Scan for the cell matching the given text and deliver its [x, y] coordinate at center. 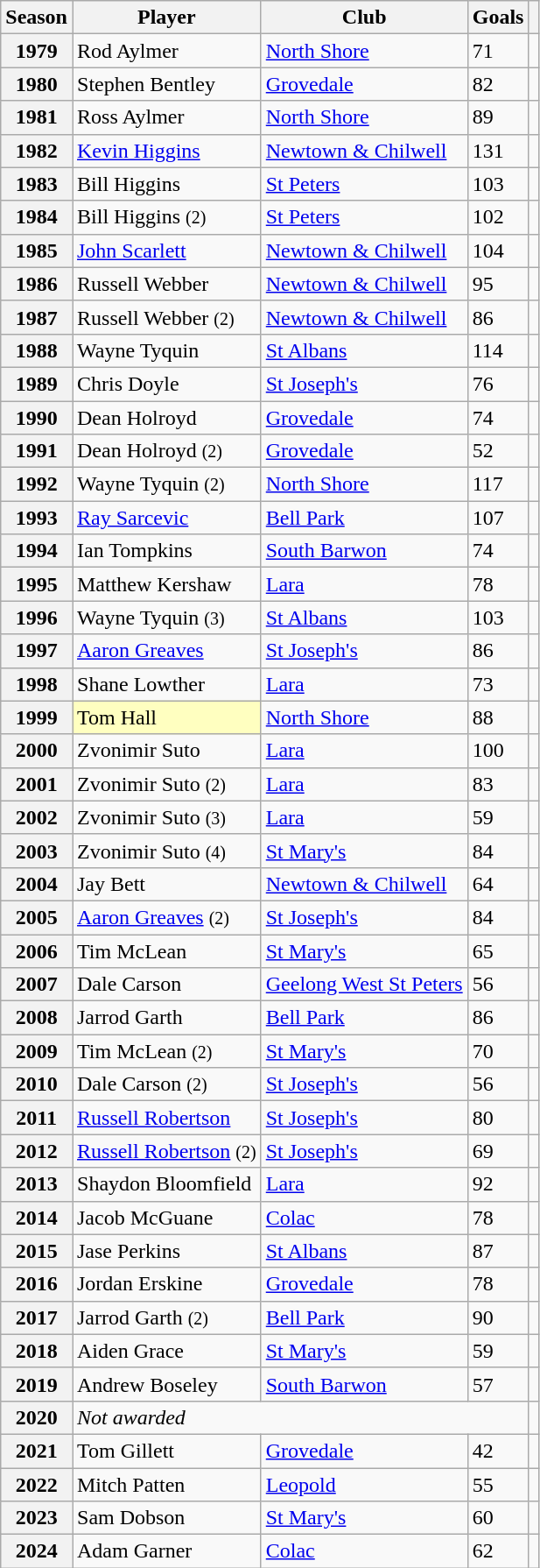
92 [498, 1184]
131 [498, 151]
87 [498, 1251]
57 [498, 1384]
2020 [37, 1417]
1982 [37, 151]
1989 [37, 384]
Tim McLean (2) [166, 1051]
Aaron Greaves (2) [166, 917]
2024 [37, 1551]
71 [498, 51]
90 [498, 1317]
Zvonimir Suto (2) [166, 784]
Russell Robertson (2) [166, 1151]
2005 [37, 917]
Ray Sarcevic [166, 518]
55 [498, 1485]
1999 [37, 717]
Tom Gillett [166, 1451]
Russell Webber (2) [166, 317]
1998 [37, 684]
1995 [37, 584]
Bill Higgins [166, 184]
Dean Holroyd [166, 418]
Wayne Tyquin (2) [166, 484]
2010 [37, 1084]
Goals [498, 18]
69 [498, 1151]
2003 [37, 851]
73 [498, 684]
Russell Robertson [166, 1118]
Kevin Higgins [166, 151]
John Scarlett [166, 251]
2012 [37, 1151]
1984 [37, 217]
Zvonimir Suto (4) [166, 851]
Sam Dobson [166, 1518]
Aaron Greaves [166, 651]
104 [498, 251]
Dale Carson (2) [166, 1084]
Rod Aylmer [166, 51]
1990 [37, 418]
Ross Aylmer [166, 117]
82 [498, 84]
Matthew Kershaw [166, 584]
1987 [37, 317]
2007 [37, 985]
Adam Garner [166, 1551]
2004 [37, 884]
1983 [37, 184]
Chris Doyle [166, 384]
2013 [37, 1184]
Stephen Bentley [166, 84]
89 [498, 117]
2015 [37, 1251]
Andrew Boseley [166, 1384]
1980 [37, 84]
1994 [37, 551]
Geelong West St Peters [364, 985]
Jacob McGuane [166, 1218]
107 [498, 518]
2016 [37, 1284]
95 [498, 284]
2002 [37, 817]
1992 [37, 484]
Club [364, 18]
Bill Higgins (2) [166, 217]
2017 [37, 1317]
2022 [37, 1485]
Zvonimir Suto (3) [166, 817]
Mitch Patten [166, 1485]
1991 [37, 451]
Jase Perkins [166, 1251]
Aiden Grace [166, 1351]
1993 [37, 518]
2021 [37, 1451]
Dale Carson [166, 985]
Jordan Erskine [166, 1284]
2001 [37, 784]
100 [498, 751]
52 [498, 451]
2018 [37, 1351]
88 [498, 717]
Jarrod Garth [166, 1018]
2011 [37, 1118]
Zvonimir Suto [166, 751]
Leopold [364, 1485]
60 [498, 1518]
Dean Holroyd (2) [166, 451]
2006 [37, 950]
Shaydon Bloomfield [166, 1184]
2023 [37, 1518]
Jarrod Garth (2) [166, 1317]
80 [498, 1118]
76 [498, 384]
2008 [37, 1018]
83 [498, 784]
Russell Webber [166, 284]
1985 [37, 251]
1986 [37, 284]
42 [498, 1451]
64 [498, 884]
1979 [37, 51]
Season [37, 18]
1988 [37, 350]
70 [498, 1051]
2000 [37, 751]
65 [498, 950]
2009 [37, 1051]
102 [498, 217]
Wayne Tyquin [166, 350]
1997 [37, 651]
2014 [37, 1218]
1996 [37, 618]
62 [498, 1551]
Not awarded [299, 1417]
2019 [37, 1384]
1981 [37, 117]
117 [498, 484]
114 [498, 350]
Wayne Tyquin (3) [166, 618]
Player [166, 18]
Tim McLean [166, 950]
Shane Lowther [166, 684]
Tom Hall [166, 717]
Jay Bett [166, 884]
Ian Tompkins [166, 551]
